Locate the cell with the specified text and output its [x, y] center coordinate. 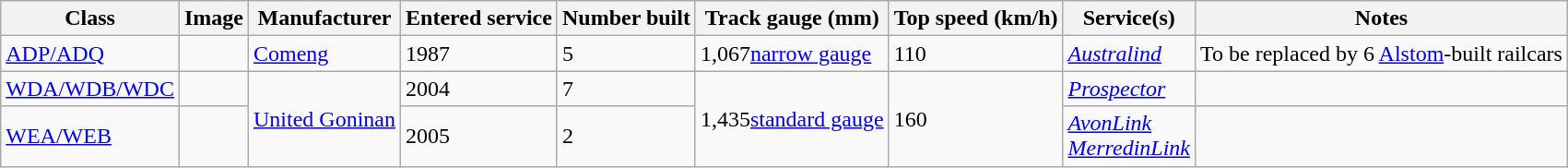
Entered service [479, 18]
WDA/WDB/WDC [90, 89]
Service(s) [1128, 18]
7 [626, 89]
1987 [479, 54]
2004 [479, 89]
Australind [1128, 54]
5 [626, 54]
Top speed (km/h) [975, 18]
ADP/ADQ [90, 54]
WEA/WEB [90, 137]
Image [214, 18]
Class [90, 18]
2005 [479, 137]
Track gauge (mm) [792, 18]
Manufacturer [324, 18]
160 [975, 118]
1,067narrow gauge [792, 54]
Prospector [1128, 89]
Notes [1381, 18]
Number built [626, 18]
AvonLinkMerredinLink [1128, 137]
To be replaced by 6 Alstom-built railcars [1381, 54]
Comeng [324, 54]
110 [975, 54]
United Goninan [324, 118]
2 [626, 137]
1,435standard gauge [792, 118]
